Identify which cell holds the provided text, then report its (X, Y) central coordinate. 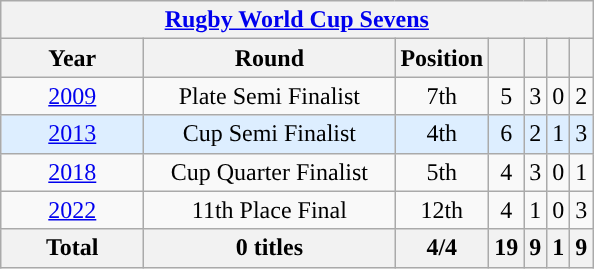
2009 (72, 96)
2013 (72, 134)
4th (442, 134)
2022 (72, 210)
7th (442, 96)
5th (442, 172)
6 (506, 134)
19 (506, 248)
4/4 (442, 248)
Cup Semi Finalist (270, 134)
Rugby World Cup Sevens (297, 20)
2018 (72, 172)
Cup Quarter Finalist (270, 172)
12th (442, 210)
Plate Semi Finalist (270, 96)
Year (72, 58)
Total (72, 248)
11th Place Final (270, 210)
0 titles (270, 248)
Round (270, 58)
5 (506, 96)
Position (442, 58)
